Identify which cell holds the provided text, then report its (X, Y) central coordinate. 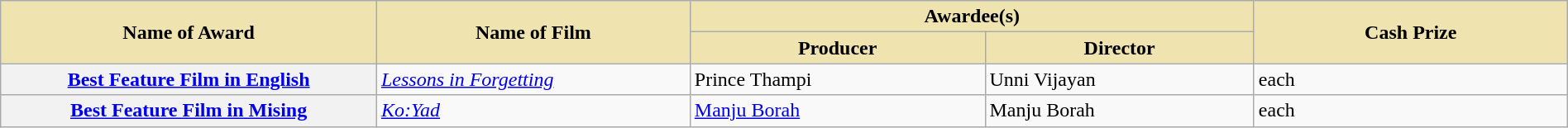
Director (1120, 48)
Name of Film (533, 32)
Unni Vijayan (1120, 79)
Cash Prize (1411, 32)
Lessons in Forgetting (533, 79)
Ko:Yad (533, 111)
Best Feature Film in Mising (189, 111)
Producer (837, 48)
Prince Thampi (837, 79)
Awardee(s) (972, 17)
Best Feature Film in English (189, 79)
Name of Award (189, 32)
